Find where the given text appears and provide that cell's center as [X, Y] coordinate. 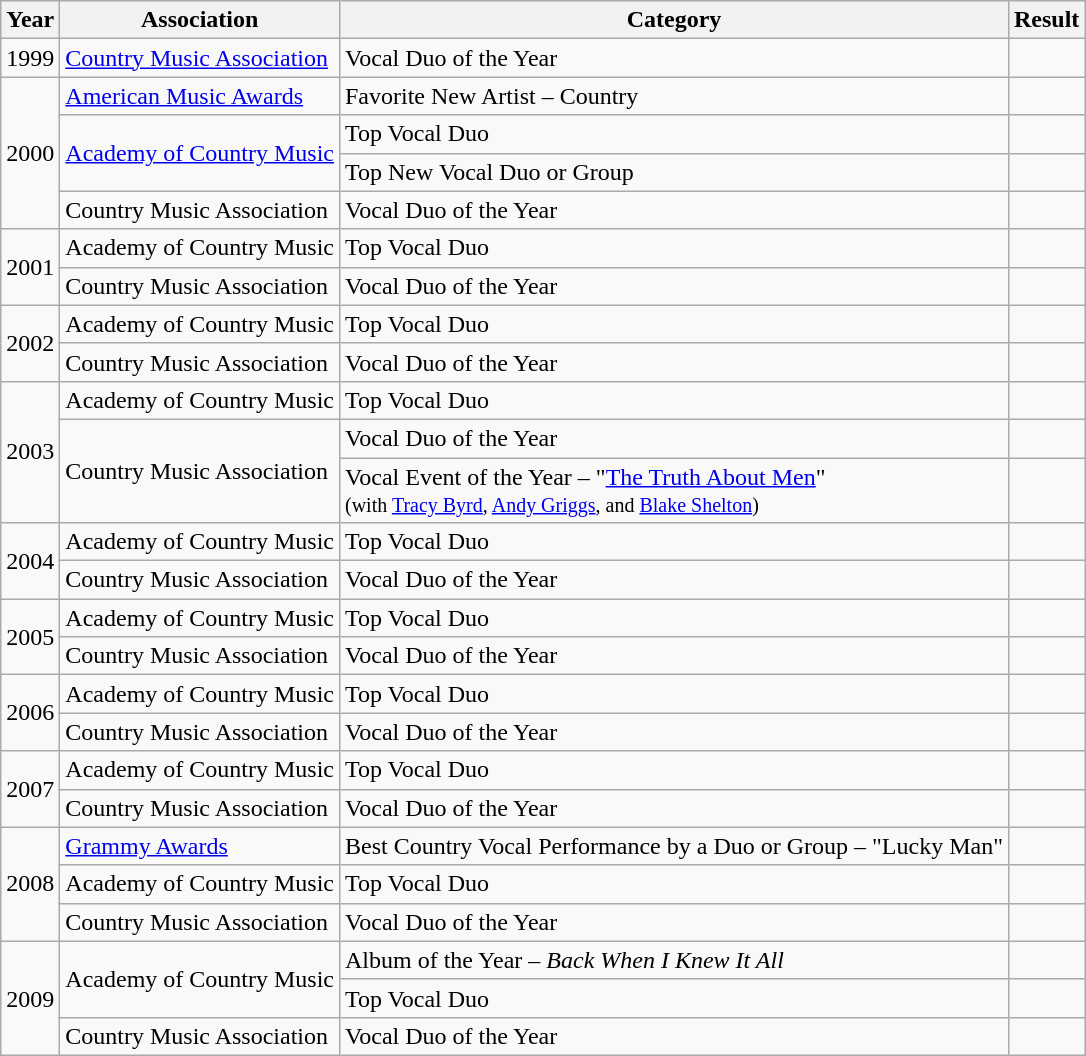
2002 [30, 343]
American Music Awards [200, 96]
2003 [30, 452]
Grammy Awards [200, 846]
2000 [30, 153]
Favorite New Artist – Country [674, 96]
2007 [30, 789]
2005 [30, 637]
2006 [30, 713]
Category [674, 20]
Result [1046, 20]
2008 [30, 884]
Album of the Year – Back When I Knew It All [674, 960]
Association [200, 20]
Year [30, 20]
Best Country Vocal Performance by a Duo or Group – "Lucky Man" [674, 846]
Vocal Event of the Year – "The Truth About Men"(with Tracy Byrd, Andy Griggs, and Blake Shelton) [674, 490]
2009 [30, 998]
2004 [30, 561]
2001 [30, 267]
1999 [30, 58]
Top New Vocal Duo or Group [674, 172]
